Capture the cell that displays the provided text and extract its [X, Y] central coordinate. 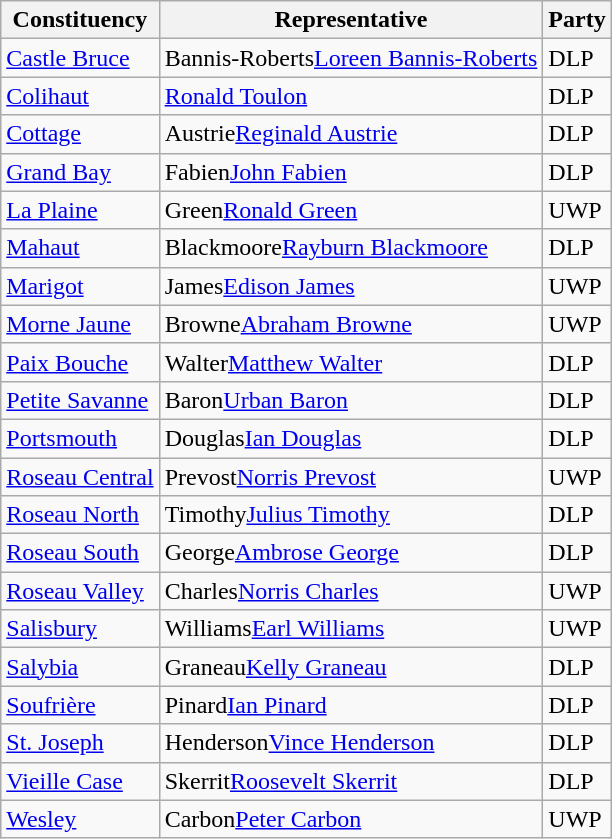
Petite Savanne [80, 400]
Portsmouth [80, 438]
SkerritRoosevelt Skerrit [351, 781]
PinardIan Pinard [351, 705]
Salisbury [80, 629]
Roseau Valley [80, 591]
BlackmooreRayburn Blackmoore [351, 248]
BrowneAbraham Browne [351, 324]
PrevostNorris Prevost [351, 477]
Constituency [80, 20]
Marigot [80, 286]
Representative [351, 20]
TimothyJulius Timothy [351, 515]
Party [577, 20]
JamesEdison James [351, 286]
CharlesNorris Charles [351, 591]
BaronUrban Baron [351, 400]
Bannis-RobertsLoreen Bannis-Roberts [351, 58]
Wesley [80, 819]
Vieille Case [80, 781]
CarbonPeter Carbon [351, 819]
Castle Bruce [80, 58]
Roseau South [80, 553]
WilliamsEarl Williams [351, 629]
Grand Bay [80, 172]
GreenRonald Green [351, 210]
Paix Bouche [80, 362]
St. Joseph [80, 743]
La Plaine [80, 210]
Soufrière [80, 705]
HendersonVince Henderson [351, 743]
DouglasIan Douglas [351, 438]
GeorgeAmbrose George [351, 553]
WalterMatthew Walter [351, 362]
Mahaut [80, 248]
Roseau North [80, 515]
Salybia [80, 667]
FabienJohn Fabien [351, 172]
AustrieReginald Austrie [351, 134]
Roseau Central [80, 477]
Cottage [80, 134]
GraneauKelly Graneau [351, 667]
Ronald Toulon [351, 96]
Morne Jaune [80, 324]
Colihaut [80, 96]
